Detect which cell encompasses the target text, then output its [x, y] center coordinate. 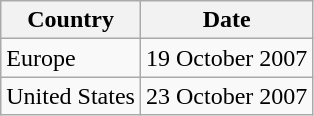
Country [71, 20]
United States [71, 96]
23 October 2007 [226, 96]
Date [226, 20]
19 October 2007 [226, 58]
Europe [71, 58]
